Detect which cell encompasses the target text, then output its [x, y] center coordinate. 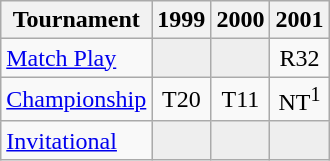
T11 [240, 100]
T20 [182, 100]
Invitational [76, 140]
NT1 [300, 100]
Championship [76, 100]
R32 [300, 58]
Tournament [76, 20]
2000 [240, 20]
2001 [300, 20]
1999 [182, 20]
Match Play [76, 58]
